Identify which cell holds the provided text, then report its (X, Y) central coordinate. 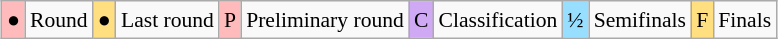
Classification (498, 20)
Last round (168, 20)
Round (59, 20)
Preliminary round (325, 20)
F (702, 20)
½ (575, 20)
Semifinals (640, 20)
Finals (744, 20)
C (422, 20)
P (230, 20)
